Identify which cell holds the provided text, then report its (X, Y) central coordinate. 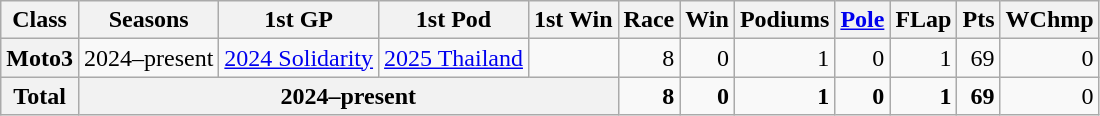
FLap (924, 20)
Pole (862, 20)
Race (649, 20)
Win (708, 20)
Pts (978, 20)
Podiums (784, 20)
Total (40, 96)
2025 Thailand (454, 58)
Class (40, 20)
1st Win (573, 20)
2024 Solidarity (299, 58)
Seasons (148, 20)
Moto3 (40, 58)
WChmp (1050, 20)
1st Pod (454, 20)
1st GP (299, 20)
